Extract the (X, Y) coordinate from the center of the cell holding the provided text.  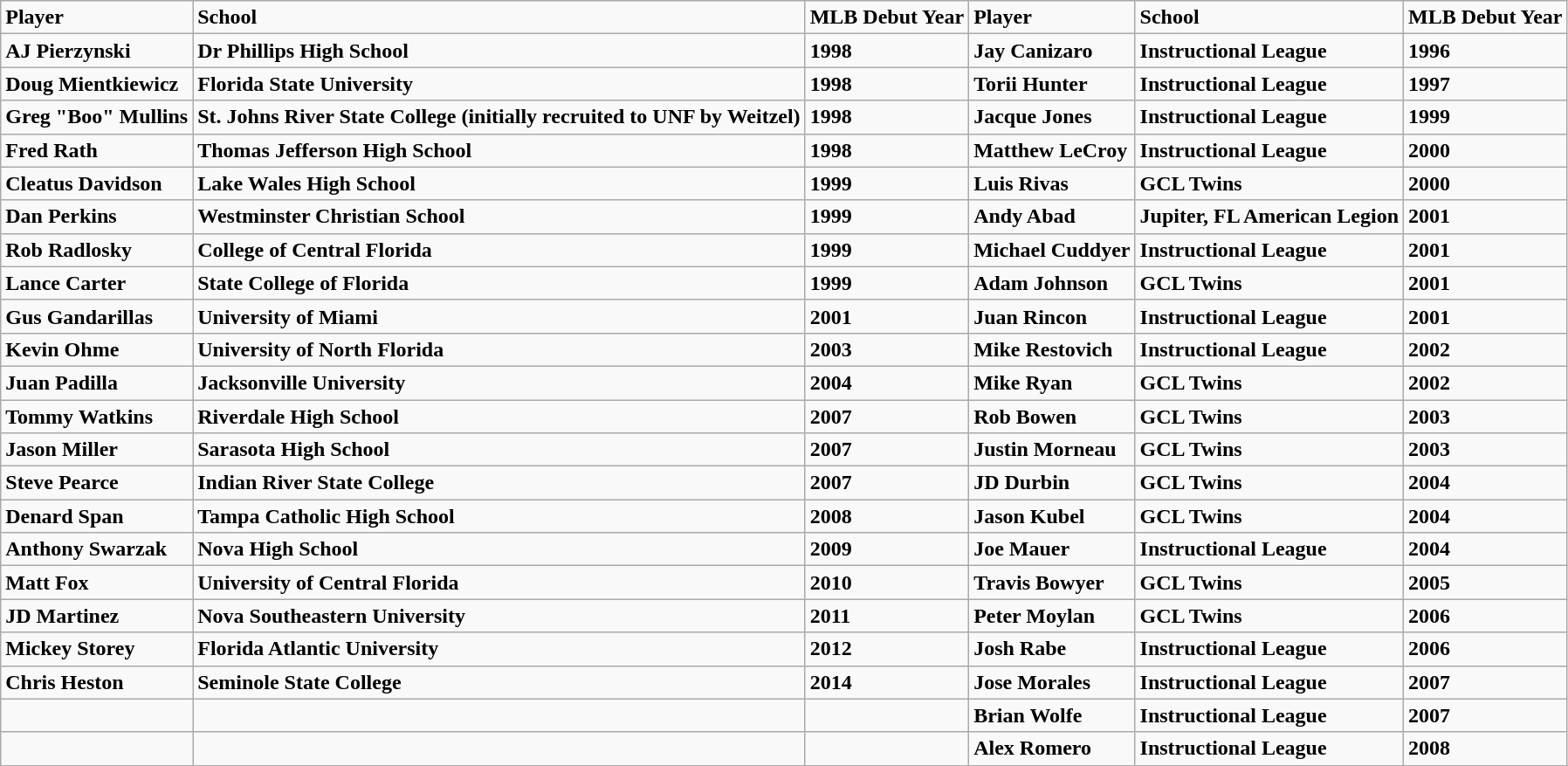
Juan Rincon (1052, 316)
State College of Florida (499, 283)
Seminole State College (499, 682)
Sarasota High School (499, 450)
Mike Ryan (1052, 383)
2014 (887, 682)
2010 (887, 583)
Steve Pearce (97, 483)
Dan Perkins (97, 217)
Juan Padilla (97, 383)
Kevin Ohme (97, 349)
Jupiter, FL American Legion (1269, 217)
Matt Fox (97, 583)
Michael Cuddyer (1052, 250)
College of Central Florida (499, 250)
Joe Mauer (1052, 549)
JD Martinez (97, 616)
AJ Pierzynski (97, 51)
2012 (887, 649)
Luis Rivas (1052, 183)
Jacksonville University (499, 383)
Tommy Watkins (97, 417)
Torii Hunter (1052, 84)
Josh Rabe (1052, 649)
Lance Carter (97, 283)
Mike Restovich (1052, 349)
Travis Bowyer (1052, 583)
Dr Phillips High School (499, 51)
Nova High School (499, 549)
Lake Wales High School (499, 183)
Rob Bowen (1052, 417)
St. Johns River State College (initially recruited to UNF by Weitzel) (499, 117)
Florida State University (499, 84)
Andy Abad (1052, 217)
Alex Romero (1052, 749)
Nova Southeastern University (499, 616)
1996 (1486, 51)
Riverdale High School (499, 417)
Chris Heston (97, 682)
Jacque Jones (1052, 117)
Florida Atlantic University (499, 649)
Westminster Christian School (499, 217)
Gus Gandarillas (97, 316)
Doug Mientkiewicz (97, 84)
Rob Radlosky (97, 250)
University of North Florida (499, 349)
University of Central Florida (499, 583)
Greg "Boo" Mullins (97, 117)
1997 (1486, 84)
Brian Wolfe (1052, 715)
2005 (1486, 583)
Cleatus Davidson (97, 183)
Matthew LeCroy (1052, 150)
Indian River State College (499, 483)
Fred Rath (97, 150)
JD Durbin (1052, 483)
Jason Kubel (1052, 516)
Justin Morneau (1052, 450)
Jason Miller (97, 450)
Jay Canizaro (1052, 51)
University of Miami (499, 316)
Denard Span (97, 516)
Tampa Catholic High School (499, 516)
2009 (887, 549)
Anthony Swarzak (97, 549)
Mickey Storey (97, 649)
Peter Moylan (1052, 616)
Jose Morales (1052, 682)
Adam Johnson (1052, 283)
Thomas Jefferson High School (499, 150)
2011 (887, 616)
